Search for the cell housing the specified text and yield its (x, y) center coordinate. 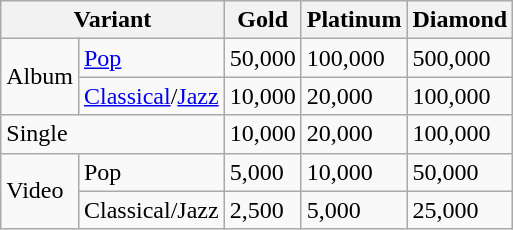
500,000 (460, 58)
Diamond (460, 20)
Gold (262, 20)
Platinum (354, 20)
25,000 (460, 210)
Single (112, 134)
Album (40, 77)
Video (40, 191)
Variant (112, 20)
2,500 (262, 210)
